Search for the cell housing the specified text and yield its (x, y) center coordinate. 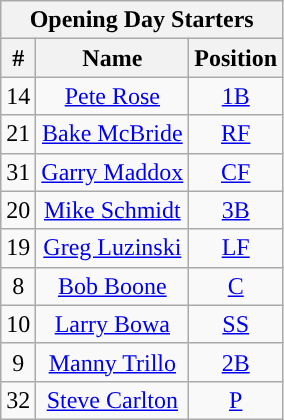
SS (236, 324)
Manny Trillo (112, 362)
Bake McBride (112, 134)
CF (236, 172)
Mike Schmidt (112, 210)
2B (236, 362)
Greg Luzinski (112, 248)
20 (18, 210)
3B (236, 210)
P (236, 400)
Name (112, 58)
Larry Bowa (112, 324)
# (18, 58)
Position (236, 58)
Bob Boone (112, 286)
9 (18, 362)
21 (18, 134)
Opening Day Starters (142, 20)
Steve Carlton (112, 400)
19 (18, 248)
8 (18, 286)
C (236, 286)
32 (18, 400)
1B (236, 96)
31 (18, 172)
10 (18, 324)
RF (236, 134)
14 (18, 96)
Garry Maddox (112, 172)
Pete Rose (112, 96)
LF (236, 248)
